Scan for the cell matching the given text and deliver its [X, Y] coordinate at center. 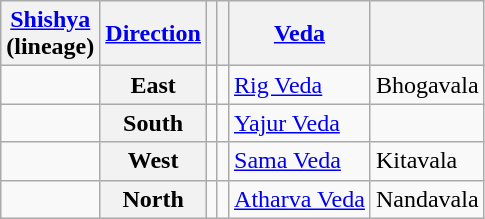
Rig Veda [300, 85]
Shishya(lineage) [50, 34]
Sama Veda [300, 161]
Atharva Veda [300, 199]
Yajur Veda [300, 123]
West [154, 161]
North [154, 199]
South [154, 123]
East [154, 85]
Veda [300, 34]
Kitavala [427, 161]
Direction [154, 34]
Bhogavala [427, 85]
Nandavala [427, 199]
